From the cell containing the given text, extract its center point as [x, y] coordinate. 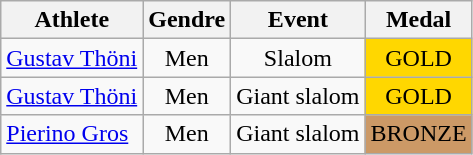
Pierino Gros [72, 134]
BRONZE [418, 134]
Slalom [298, 58]
Medal [418, 20]
Gendre [187, 20]
Athlete [72, 20]
Event [298, 20]
